Identify which cell holds the provided text, then report its (x, y) central coordinate. 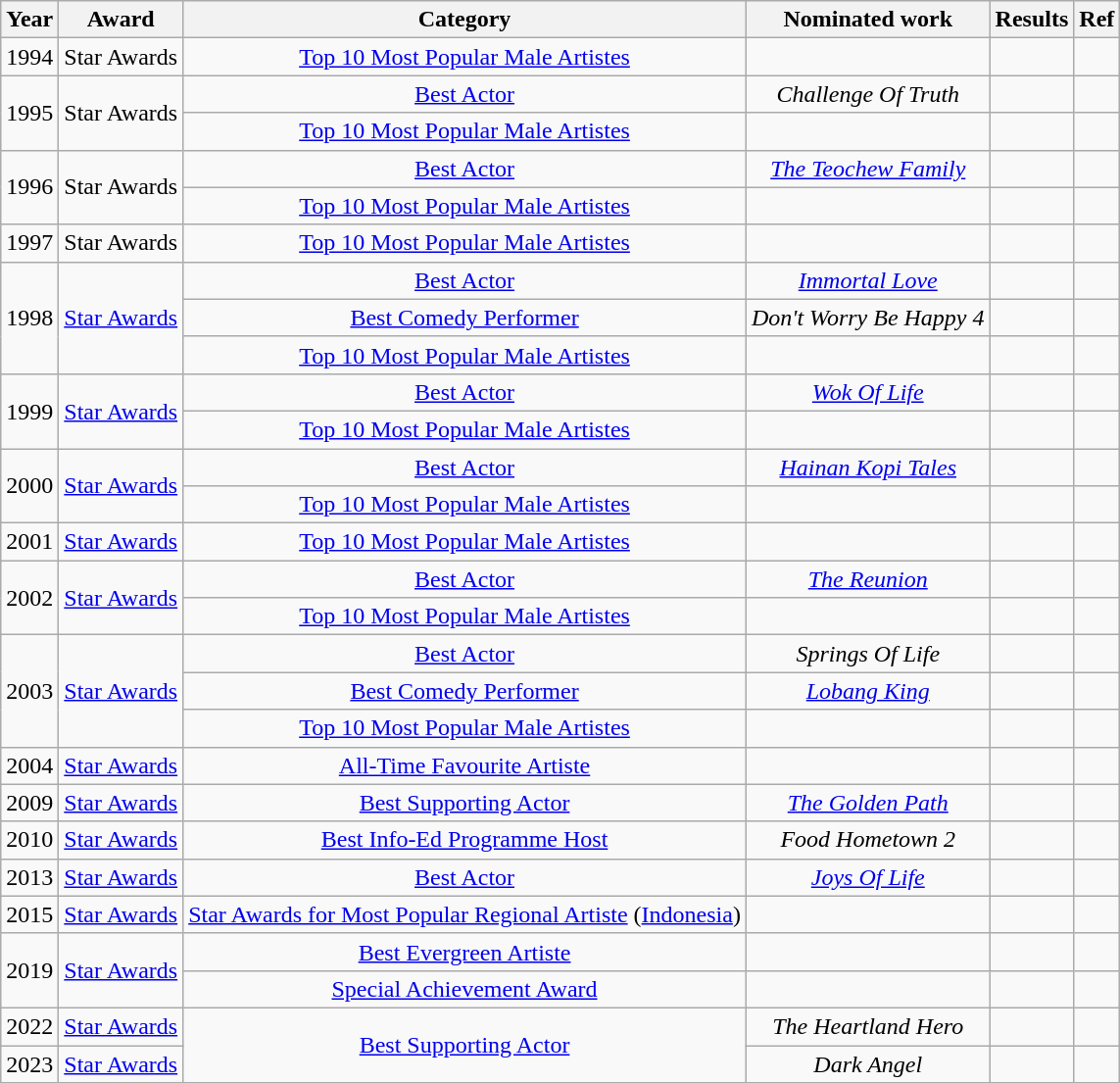
Springs Of Life (868, 654)
Dark Angel (868, 1063)
2009 (29, 803)
Don't Worry Be Happy 4 (868, 318)
2023 (29, 1063)
Nominated work (868, 20)
Best Info-Ed Programme Host (464, 840)
Challenge Of Truth (868, 94)
2003 (29, 691)
Joys Of Life (868, 877)
Best Evergreen Artiste (464, 952)
1999 (29, 411)
Ref (1097, 20)
2015 (29, 914)
The Reunion (868, 579)
Year (29, 20)
The Teochew Family (868, 169)
2019 (29, 970)
Wok Of Life (868, 392)
1995 (29, 113)
2010 (29, 840)
1997 (29, 243)
2004 (29, 765)
Results (1032, 20)
1996 (29, 187)
2000 (29, 486)
2013 (29, 877)
Award (122, 20)
Hainan Kopi Tales (868, 468)
Special Achievement Award (464, 989)
1994 (29, 57)
Category (464, 20)
2002 (29, 598)
Lobang King (868, 691)
2022 (29, 1026)
Star Awards for Most Popular Regional Artiste (Indonesia) (464, 914)
Food Hometown 2 (868, 840)
The Heartland Hero (868, 1026)
Immortal Love (868, 280)
1998 (29, 318)
The Golden Path (868, 803)
2001 (29, 542)
All-Time Favourite Artiste (464, 765)
